From the cell containing the given text, extract its center point as [x, y] coordinate. 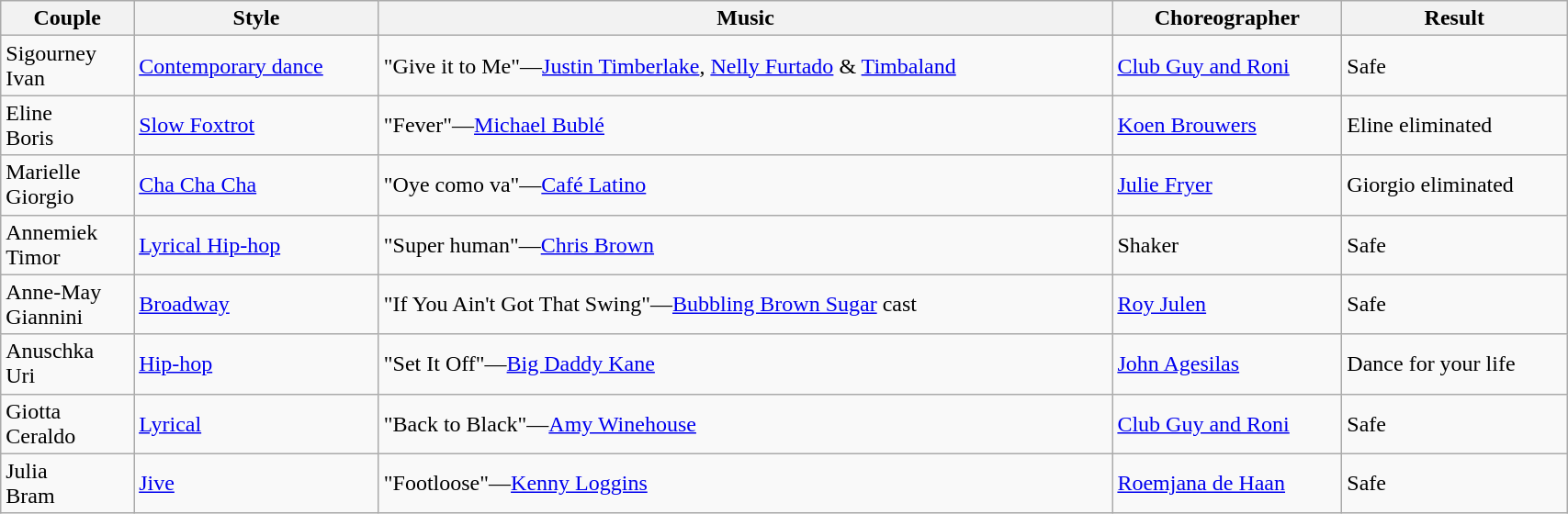
"Super human"—Chris Brown [746, 244]
Choreographer [1227, 18]
Couple [68, 18]
John Agesilas [1227, 363]
Giorgio eliminated [1455, 185]
AnnemiekTimor [68, 244]
Lyrical Hip-hop [257, 244]
Roy Julen [1227, 305]
Dance for your life [1455, 363]
"Give it to Me"—Justin Timberlake, Nelly Furtado & Timbaland [746, 66]
Result [1455, 18]
SigourneyIvan [68, 66]
Anne-MayGiannini [68, 305]
Jive [257, 483]
"Back to Black"—Amy Winehouse [746, 424]
Eline eliminated [1455, 125]
"Set It Off"—Big Daddy Kane [746, 363]
Cha Cha Cha [257, 185]
ElineBoris [68, 125]
MarielleGiorgio [68, 185]
Julie Fryer [1227, 185]
Contemporary dance [257, 66]
JuliaBram [68, 483]
Roemjana de Haan [1227, 483]
AnuschkaUri [68, 363]
Hip-hop [257, 363]
Style [257, 18]
"If You Ain't Got That Swing"—Bubbling Brown Sugar cast [746, 305]
Music [746, 18]
Koen Brouwers [1227, 125]
Broadway [257, 305]
GiottaCeraldo [68, 424]
"Fever"—Michael Bublé [746, 125]
Lyrical [257, 424]
"Oye como va"—Café Latino [746, 185]
"Footloose"—Kenny Loggins [746, 483]
Slow Foxtrot [257, 125]
Shaker [1227, 244]
